Return (x, y) of the center of cell containing provided text 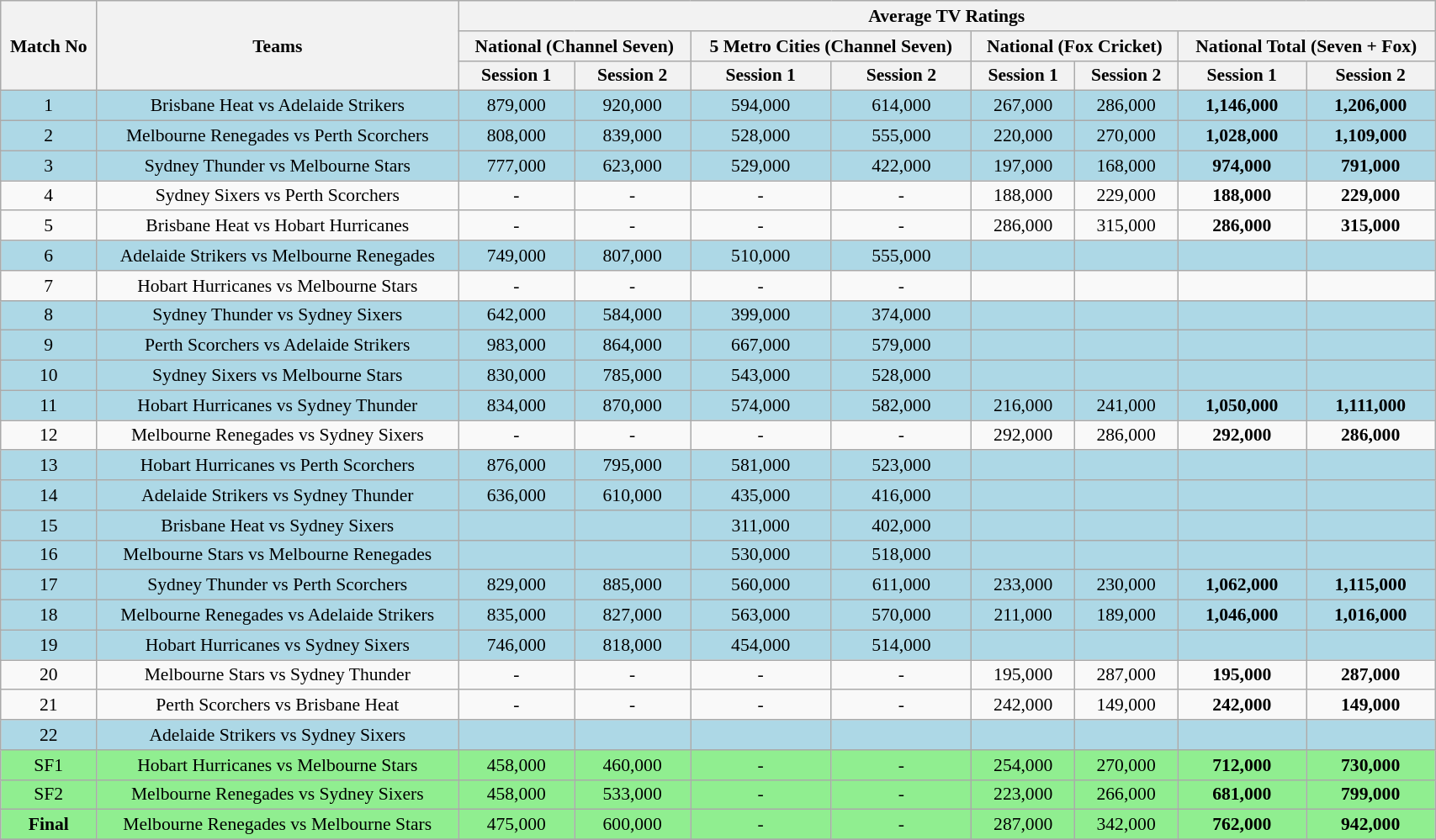
422,000 (902, 166)
Sydney Sixers vs Melbourne Stars (278, 376)
475,000 (517, 825)
795,000 (633, 466)
254,000 (1023, 765)
399,000 (760, 315)
12 (49, 436)
9 (49, 346)
942,000 (1371, 825)
974,000 (1242, 166)
13 (49, 466)
Adelaide Strikers vs Melbourne Renegades (278, 256)
514,000 (902, 645)
529,000 (760, 166)
223,000 (1023, 795)
920,000 (633, 106)
Perth Scorchers vs Brisbane Heat (278, 705)
563,000 (760, 615)
829,000 (517, 585)
374,000 (902, 315)
Melbourne Stars vs Sydney Thunder (278, 675)
21 (49, 705)
885,000 (633, 585)
560,000 (760, 585)
216,000 (1023, 405)
Brisbane Heat vs Hobart Hurricanes (278, 226)
435,000 (760, 495)
220,000 (1023, 136)
14 (49, 495)
1 (49, 106)
791,000 (1371, 166)
1,115,000 (1371, 585)
835,000 (517, 615)
267,000 (1023, 106)
1,028,000 (1242, 136)
7 (49, 286)
983,000 (517, 346)
762,000 (1242, 825)
22 (49, 735)
3 (49, 166)
Hobart Hurricanes vs Perth Scorchers (278, 466)
574,000 (760, 405)
579,000 (902, 346)
5 (49, 226)
807,000 (633, 256)
642,000 (517, 315)
581,000 (760, 466)
342,000 (1126, 825)
Sydney Thunder vs Perth Scorchers (278, 585)
879,000 (517, 106)
518,000 (902, 555)
830,000 (517, 376)
10 (49, 376)
Match No (49, 45)
National (Fox Cricket) (1075, 46)
4 (49, 196)
1,062,000 (1242, 585)
189,000 (1126, 615)
1,146,000 (1242, 106)
582,000 (902, 405)
636,000 (517, 495)
Final (49, 825)
5 Metro Cities (Channel Seven) (831, 46)
600,000 (633, 825)
Brisbane Heat vs Adelaide Strikers (278, 106)
Melbourne Stars vs Melbourne Renegades (278, 555)
818,000 (633, 645)
Adelaide Strikers vs Sydney Sixers (278, 735)
SF1 (49, 765)
416,000 (902, 495)
611,000 (902, 585)
2 (49, 136)
730,000 (1371, 765)
Perth Scorchers vs Adelaide Strikers (278, 346)
SF2 (49, 795)
402,000 (902, 526)
1,109,000 (1371, 136)
594,000 (760, 106)
785,000 (633, 376)
Melbourne Renegades vs Adelaide Strikers (278, 615)
8 (49, 315)
Teams (278, 45)
530,000 (760, 555)
16 (49, 555)
Sydney Sixers vs Perth Scorchers (278, 196)
197,000 (1023, 166)
19 (49, 645)
839,000 (633, 136)
17 (49, 585)
712,000 (1242, 765)
311,000 (760, 526)
1,111,000 (1371, 405)
Brisbane Heat vs Sydney Sixers (278, 526)
233,000 (1023, 585)
834,000 (517, 405)
National Total (Seven + Fox) (1306, 46)
870,000 (633, 405)
808,000 (517, 136)
Hobart Hurricanes vs Sydney Thunder (278, 405)
Sydney Thunder vs Melbourne Stars (278, 166)
746,000 (517, 645)
523,000 (902, 466)
864,000 (633, 346)
777,000 (517, 166)
543,000 (760, 376)
1,206,000 (1371, 106)
Melbourne Renegades vs Perth Scorchers (278, 136)
15 (49, 526)
681,000 (1242, 795)
Hobart Hurricanes vs Sydney Sixers (278, 645)
799,000 (1371, 795)
168,000 (1126, 166)
241,000 (1126, 405)
510,000 (760, 256)
1,050,000 (1242, 405)
Melbourne Renegades vs Melbourne Stars (278, 825)
230,000 (1126, 585)
6 (49, 256)
876,000 (517, 466)
623,000 (633, 166)
1,046,000 (1242, 615)
570,000 (902, 615)
11 (49, 405)
614,000 (902, 106)
Adelaide Strikers vs Sydney Thunder (278, 495)
610,000 (633, 495)
20 (49, 675)
211,000 (1023, 615)
National (Channel Seven) (575, 46)
533,000 (633, 795)
667,000 (760, 346)
460,000 (633, 765)
1,016,000 (1371, 615)
454,000 (760, 645)
Average TV Ratings (947, 16)
827,000 (633, 615)
749,000 (517, 256)
18 (49, 615)
584,000 (633, 315)
Sydney Thunder vs Sydney Sixers (278, 315)
266,000 (1126, 795)
